For the text-containing cell, return its midpoint in [X, Y] coordinate format. 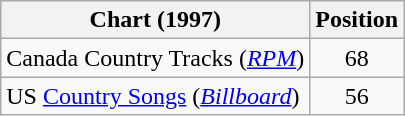
Canada Country Tracks (RPM) [156, 58]
US Country Songs (Billboard) [156, 96]
68 [357, 58]
Position [357, 20]
Chart (1997) [156, 20]
56 [357, 96]
